Search for the cell housing the specified text and yield its [X, Y] center coordinate. 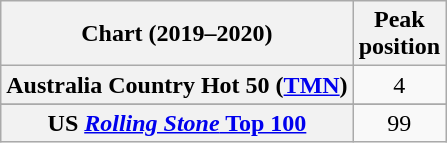
Peakposition [399, 34]
US Rolling Stone Top 100 [177, 123]
99 [399, 123]
4 [399, 85]
Chart (2019–2020) [177, 34]
Australia Country Hot 50 (TMN) [177, 85]
